Return the [X, Y] coordinate for the center point of the cell that contains the specified text.  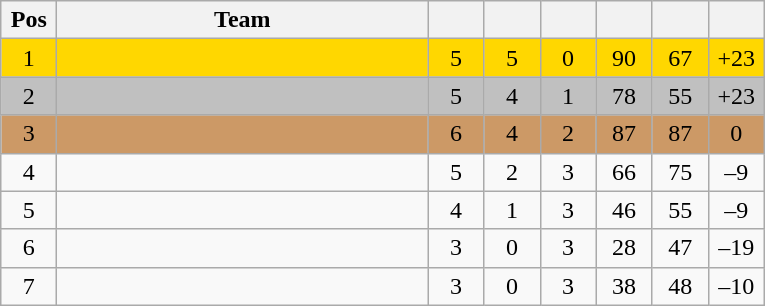
–19 [736, 248]
Pos [29, 20]
38 [624, 286]
47 [680, 248]
90 [624, 58]
48 [680, 286]
67 [680, 58]
Team [242, 20]
66 [624, 172]
28 [624, 248]
–10 [736, 286]
46 [624, 210]
75 [680, 172]
7 [29, 286]
78 [624, 96]
